For the text-containing cell, return its midpoint in [X, Y] coordinate format. 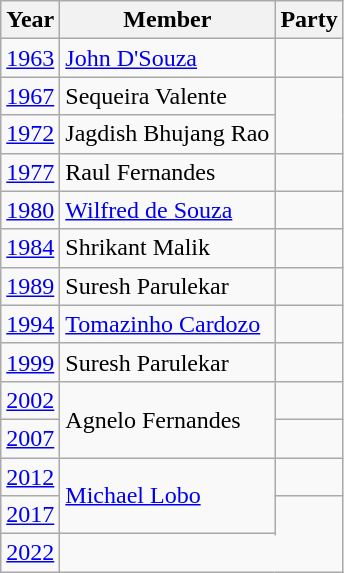
Jagdish Bhujang Rao [168, 134]
Raul Fernandes [168, 172]
1999 [30, 362]
1989 [30, 286]
Tomazinho Cardozo [168, 324]
Member [168, 20]
1980 [30, 210]
1963 [30, 58]
2012 [30, 477]
1994 [30, 324]
2007 [30, 438]
Shrikant Malik [168, 248]
1977 [30, 172]
Wilfred de Souza [168, 210]
John D'Souza [168, 58]
Michael Lobo [168, 496]
1967 [30, 96]
Agnelo Fernandes [168, 419]
2017 [30, 515]
2002 [30, 400]
Year [30, 20]
1972 [30, 134]
Sequeira Valente [168, 96]
1984 [30, 248]
Party [309, 20]
2022 [30, 553]
